From the cell containing the given text, extract its center point as [x, y] coordinate. 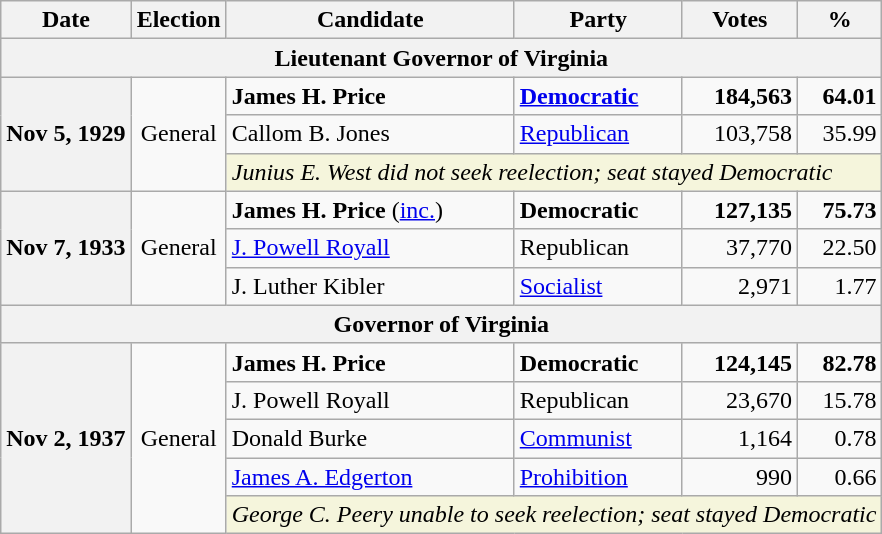
James H. Price (inc.) [370, 210]
82.78 [840, 362]
22.50 [840, 248]
23,670 [740, 400]
Votes [740, 20]
Prohibition [598, 477]
Candidate [370, 20]
1,164 [740, 438]
Nov 2, 1937 [66, 438]
Governor of Virginia [442, 324]
Socialist [598, 286]
Lieutenant Governor of Virginia [442, 58]
Party [598, 20]
0.66 [840, 477]
Nov 5, 1929 [66, 134]
Callom B. Jones [370, 134]
James A. Edgerton [370, 477]
35.99 [840, 134]
75.73 [840, 210]
Donald Burke [370, 438]
% [840, 20]
Election [178, 20]
Junius E. West did not seek reelection; seat stayed Democratic [554, 172]
124,145 [740, 362]
15.78 [840, 400]
37,770 [740, 248]
64.01 [840, 96]
0.78 [840, 438]
Communist [598, 438]
103,758 [740, 134]
990 [740, 477]
J. Luther Kibler [370, 286]
George C. Peery unable to seek reelection; seat stayed Democratic [554, 515]
127,135 [740, 210]
Nov 7, 1933 [66, 248]
1.77 [840, 286]
2,971 [740, 286]
Date [66, 20]
184,563 [740, 96]
